Output the (x, y) coordinate of the center of the cell containing the given text.  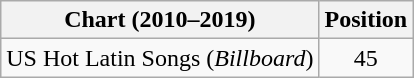
45 (366, 58)
Position (366, 20)
Chart (2010–2019) (160, 20)
US Hot Latin Songs (Billboard) (160, 58)
